Output the [X, Y] coordinate of the center of the cell containing the given text.  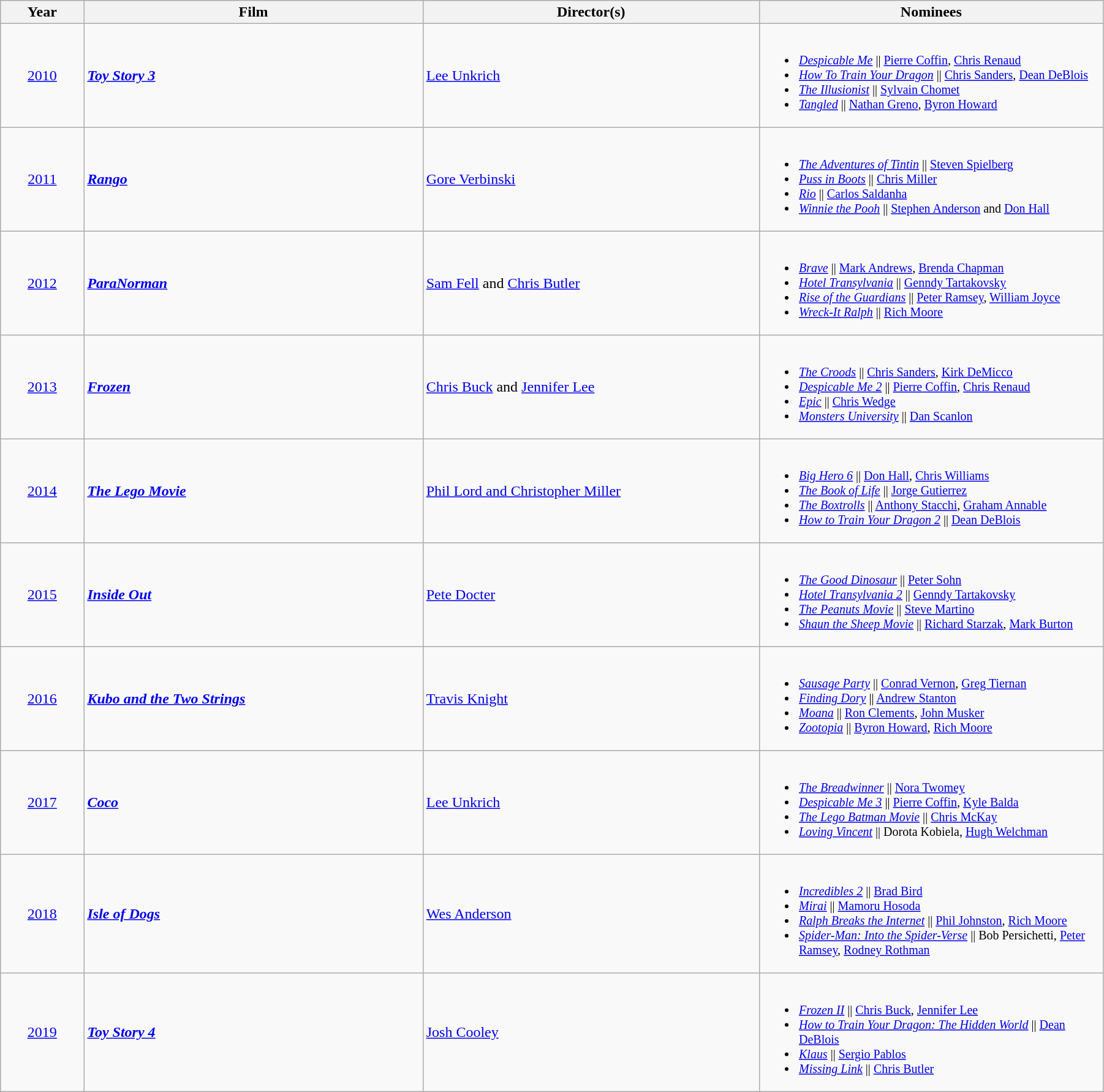
Isle of Dogs [254, 913]
2019 [42, 1032]
Toy Story 4 [254, 1032]
Director(s) [591, 12]
Rango [254, 179]
2011 [42, 179]
Chris Buck and Jennifer Lee [591, 387]
ParaNorman [254, 283]
Nominees [931, 12]
Travis Knight [591, 699]
Wes Anderson [591, 913]
2015 [42, 594]
Frozen [254, 387]
Toy Story 3 [254, 76]
2013 [42, 387]
2016 [42, 699]
Sam Fell and Chris Butler [591, 283]
Gore Verbinski [591, 179]
2018 [42, 913]
Film [254, 12]
2010 [42, 76]
2012 [42, 283]
Frozen II || Chris Buck, Jennifer LeeHow to Train Your Dragon: The Hidden World || Dean DeBloisKlaus || Sergio PablosMissing Link || Chris Butler [931, 1032]
The Lego Movie [254, 491]
Phil Lord and Christopher Miller [591, 491]
Sausage Party || Conrad Vernon, Greg TiernanFinding Dory || Andrew StantonMoana || Ron Clements, John MuskerZootopia || Byron Howard, Rich Moore [931, 699]
The Croods || Chris Sanders, Kirk DeMiccoDespicable Me 2 || Pierre Coffin, Chris RenaudEpic || Chris WedgeMonsters University || Dan Scanlon [931, 387]
Josh Cooley [591, 1032]
2017 [42, 803]
Pete Docter [591, 594]
Kubo and the Two Strings [254, 699]
Year [42, 12]
2014 [42, 491]
Inside Out [254, 594]
The Adventures of Tintin || Steven SpielbergPuss in Boots || Chris MillerRio || Carlos SaldanhaWinnie the Pooh || Stephen Anderson and Don Hall [931, 179]
Coco [254, 803]
